Return (x, y) of the center of cell containing provided text 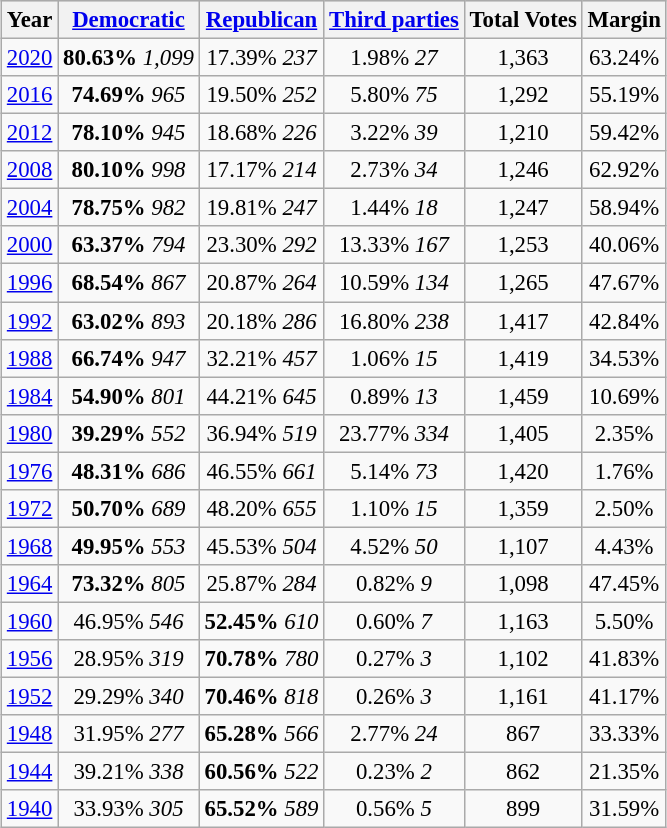
2008 (30, 170)
2012 (30, 133)
48.31% 686 (129, 471)
31.59% (624, 809)
60.56% 522 (261, 772)
21.35% (624, 772)
78.10% 945 (129, 133)
0.60% 7 (394, 621)
39.21% 338 (129, 772)
1,247 (523, 208)
1,292 (523, 95)
Republican (261, 20)
3.22% 39 (394, 133)
48.20% 655 (261, 509)
2.73% 34 (394, 170)
49.95% 553 (129, 546)
66.74% 947 (129, 358)
23.30% 292 (261, 245)
50.70% 689 (129, 509)
Total Votes (523, 20)
23.77% 334 (394, 433)
1976 (30, 471)
1.06% 15 (394, 358)
1,459 (523, 396)
52.45% 610 (261, 621)
1,359 (523, 509)
74.69% 965 (129, 95)
4.43% (624, 546)
17.17% 214 (261, 170)
1,246 (523, 170)
25.87% 284 (261, 584)
1,363 (523, 58)
59.42% (624, 133)
10.59% 134 (394, 283)
2016 (30, 95)
4.52% 50 (394, 546)
55.19% (624, 95)
34.53% (624, 358)
70.46% 818 (261, 697)
65.28% 566 (261, 734)
41.17% (624, 697)
1972 (30, 509)
1.44% 18 (394, 208)
68.54% 867 (129, 283)
1.76% (624, 471)
1,102 (523, 659)
899 (523, 809)
10.69% (624, 396)
80.63% 1,099 (129, 58)
28.95% 319 (129, 659)
867 (523, 734)
Third parties (394, 20)
Margin (624, 20)
1996 (30, 283)
0.89% 13 (394, 396)
1,161 (523, 697)
1960 (30, 621)
1944 (30, 772)
2.77% 24 (394, 734)
36.94% 519 (261, 433)
16.80% 238 (394, 321)
13.33% 167 (394, 245)
1992 (30, 321)
1948 (30, 734)
Year (30, 20)
33.93% 305 (129, 809)
62.92% (624, 170)
0.26% 3 (394, 697)
80.10% 998 (129, 170)
20.87% 264 (261, 283)
Democratic (129, 20)
20.18% 286 (261, 321)
1,420 (523, 471)
46.55% 661 (261, 471)
19.81% 247 (261, 208)
58.94% (624, 208)
1.98% 27 (394, 58)
65.52% 589 (261, 809)
1.10% 15 (394, 509)
42.84% (624, 321)
1964 (30, 584)
1952 (30, 697)
39.29% 552 (129, 433)
63.02% 893 (129, 321)
1,417 (523, 321)
32.21% 457 (261, 358)
5.80% 75 (394, 95)
1968 (30, 546)
1988 (30, 358)
1956 (30, 659)
70.78% 780 (261, 659)
0.56% 5 (394, 809)
73.32% 805 (129, 584)
1,419 (523, 358)
2.50% (624, 509)
46.95% 546 (129, 621)
44.21% 645 (261, 396)
1,107 (523, 546)
2020 (30, 58)
31.95% 277 (129, 734)
33.33% (624, 734)
78.75% 982 (129, 208)
0.27% 3 (394, 659)
0.23% 2 (394, 772)
1940 (30, 809)
1,163 (523, 621)
2000 (30, 245)
45.53% 504 (261, 546)
1,253 (523, 245)
1,405 (523, 433)
1980 (30, 433)
1,265 (523, 283)
63.37% 794 (129, 245)
54.90% 801 (129, 396)
41.83% (624, 659)
862 (523, 772)
1,210 (523, 133)
17.39% 237 (261, 58)
19.50% 252 (261, 95)
5.14% 73 (394, 471)
1984 (30, 396)
47.45% (624, 584)
29.29% 340 (129, 697)
1,098 (523, 584)
18.68% 226 (261, 133)
2004 (30, 208)
40.06% (624, 245)
2.35% (624, 433)
5.50% (624, 621)
0.82% 9 (394, 584)
47.67% (624, 283)
63.24% (624, 58)
